Return the [X, Y] coordinate for the center point of the cell that contains the specified text.  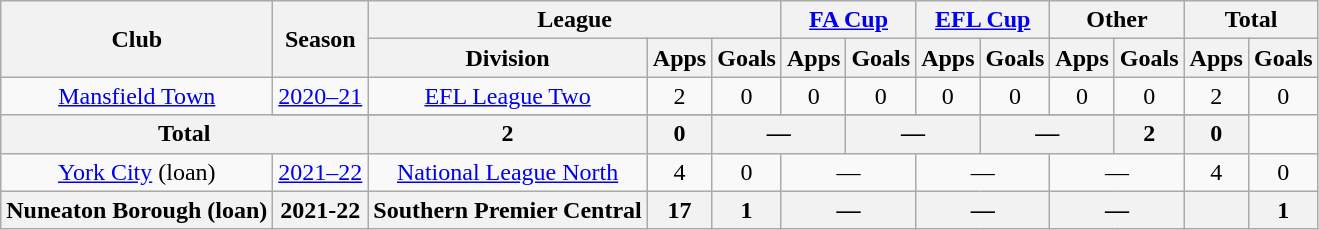
Other [1117, 20]
EFL Cup [983, 20]
17 [679, 210]
2021–22 [320, 172]
2020–21 [320, 96]
Division [508, 58]
National League North [508, 172]
2021-22 [320, 210]
EFL League Two [508, 96]
FA Cup [848, 20]
Season [320, 39]
League [575, 20]
Southern Premier Central [508, 210]
Club [137, 39]
Nuneaton Borough (loan) [137, 210]
York City (loan) [137, 172]
Mansfield Town [137, 96]
